Return [x, y] of the center of cell containing provided text 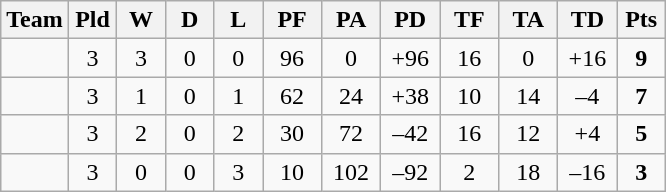
TA [528, 20]
5 [642, 134]
–42 [410, 134]
102 [352, 172]
PF [292, 20]
18 [528, 172]
+16 [588, 58]
12 [528, 134]
–4 [588, 96]
Pld [92, 20]
PD [410, 20]
Pts [642, 20]
30 [292, 134]
–92 [410, 172]
96 [292, 58]
TF [470, 20]
9 [642, 58]
+4 [588, 134]
D [190, 20]
24 [352, 96]
+38 [410, 96]
TD [588, 20]
PA [352, 20]
62 [292, 96]
–16 [588, 172]
W [142, 20]
+96 [410, 58]
L [238, 20]
72 [352, 134]
14 [528, 96]
Team [35, 20]
7 [642, 96]
